Return the [x, y] coordinate for the center point of the cell that contains the specified text.  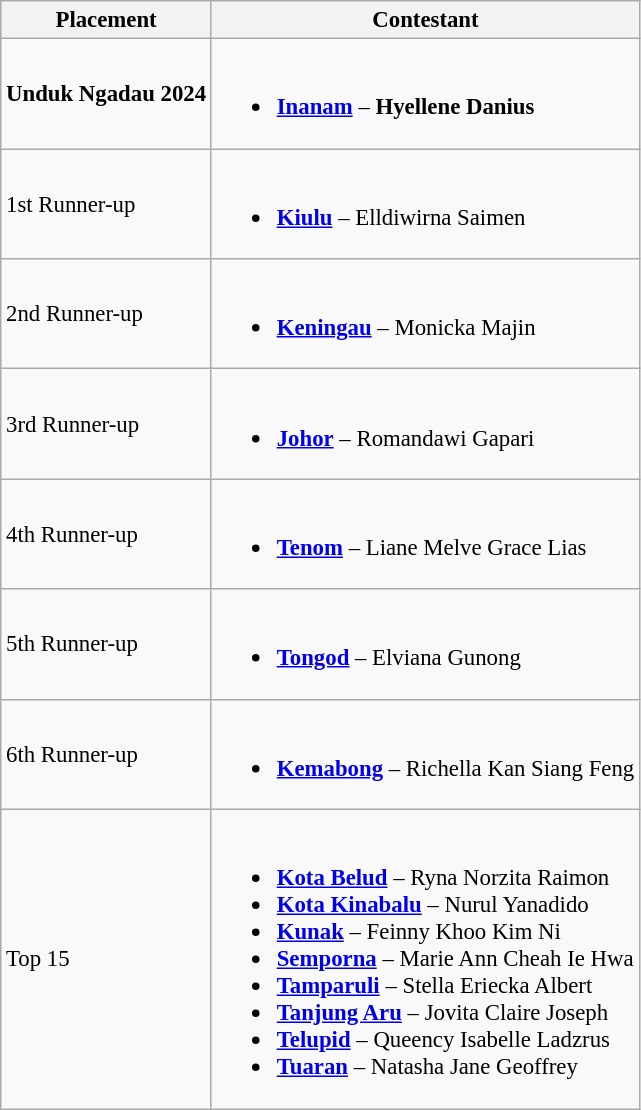
2nd Runner-up [106, 314]
Inanam – Hyellene Danius [425, 94]
Johor – Romandawi Gapari [425, 424]
Tongod – Elviana Gunong [425, 644]
Kiulu – Elldiwirna Saimen [425, 204]
Keningau – Monicka Majin [425, 314]
Kemabong – Richella Kan Siang Feng [425, 754]
4th Runner-up [106, 534]
Top 15 [106, 960]
Contestant [425, 20]
Unduk Ngadau 2024 [106, 94]
3rd Runner-up [106, 424]
6th Runner-up [106, 754]
5th Runner-up [106, 644]
Tenom – Liane Melve Grace Lias [425, 534]
1st Runner-up [106, 204]
Placement [106, 20]
